Pinpoint the cell where the given text exists, returning its (x, y) midpoint coordinate. 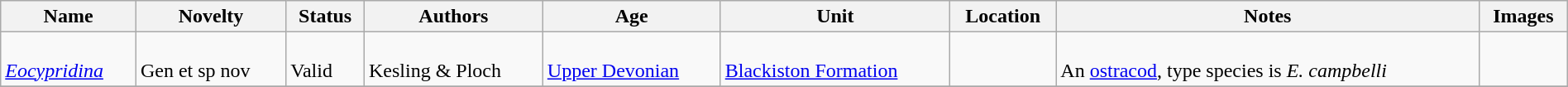
Novelty (210, 17)
Kesling & Ploch (453, 60)
Valid (326, 60)
Images (1523, 17)
Location (1002, 17)
An ostracod, type species is E. campbelli (1268, 60)
Upper Devonian (632, 60)
Name (69, 17)
Age (632, 17)
Unit (835, 17)
Gen et sp nov (210, 60)
Authors (453, 17)
Eocypridina (69, 60)
Status (326, 17)
Blackiston Formation (835, 60)
Notes (1268, 17)
